Scan for the cell matching the given text and deliver its [X, Y] coordinate at center. 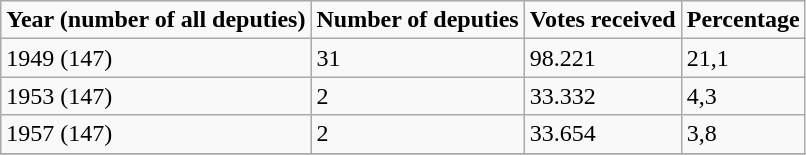
33.332 [602, 96]
98.221 [602, 58]
Votes received [602, 20]
1949 (147) [156, 58]
Percentage [743, 20]
4,3 [743, 96]
1953 (147) [156, 96]
21,1 [743, 58]
3,8 [743, 134]
Number of deputies [418, 20]
1957 (147) [156, 134]
33.654 [602, 134]
Year (number of all deputies) [156, 20]
31 [418, 58]
